Find where the given text appears and provide that cell's center as [x, y] coordinate. 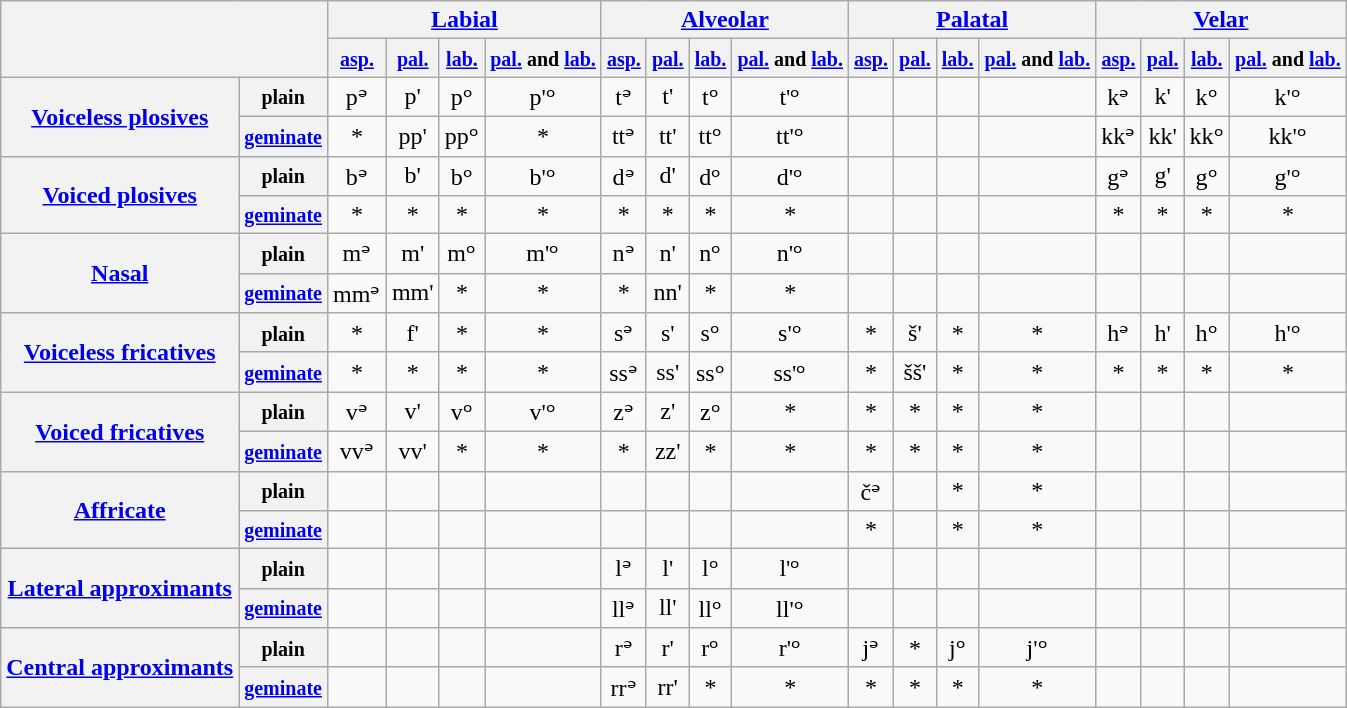
hᵒ [1207, 333]
kᵒ [1207, 97]
k'ᵒ [1288, 97]
Voiced plosives [120, 195]
sᵊ [624, 333]
v'ᵒ [544, 412]
pp' [412, 136]
zz' [668, 451]
m'ᵒ [544, 254]
kᵊ [1119, 97]
r' [668, 648]
kkᵊ [1119, 136]
hᵊ [1119, 333]
m' [412, 254]
v' [412, 412]
p'ᵒ [544, 97]
s' [668, 333]
mmᵊ [358, 293]
tt'ᵒ [790, 136]
dᵊ [624, 176]
rᵒ [710, 648]
j'ᵒ [1038, 648]
Palatal [972, 20]
mm' [412, 293]
rr' [668, 687]
jᵊ [872, 648]
Central approximants [120, 668]
Velar [1222, 20]
ttᵒ [710, 136]
Voiceless fricatives [120, 352]
b'ᵒ [544, 176]
kk' [1162, 136]
ppᵒ [462, 136]
tᵒ [710, 97]
Voiced fricatives [120, 432]
d'ᵒ [790, 176]
ss'ᵒ [790, 372]
n' [668, 254]
lᵒ [710, 569]
nᵒ [710, 254]
kk'ᵒ [1288, 136]
tᵊ [624, 97]
llᵒ [710, 608]
t' [668, 97]
pᵒ [462, 97]
g' [1162, 176]
llᵊ [624, 608]
h'ᵒ [1288, 333]
ssᵒ [710, 372]
k' [1162, 97]
r'ᵒ [790, 648]
kkᵒ [1207, 136]
z' [668, 412]
t'ᵒ [790, 97]
l'ᵒ [790, 569]
b' [412, 176]
jᵒ [958, 648]
gᵒ [1207, 176]
vvᵊ [358, 451]
ll' [668, 608]
bᵊ [358, 176]
f' [412, 333]
p' [412, 97]
ll'ᵒ [790, 608]
mᵊ [358, 254]
s'ᵒ [790, 333]
tt' [668, 136]
vᵒ [462, 412]
l' [668, 569]
Affricate [120, 510]
Alveolar [724, 20]
čᵊ [872, 491]
šš' [916, 372]
vv' [412, 451]
š' [916, 333]
gᵊ [1119, 176]
lᵊ [624, 569]
pᵊ [358, 97]
zᵊ [624, 412]
Lateral approximants [120, 588]
nn' [668, 293]
vᵊ [358, 412]
zᵒ [710, 412]
dᵒ [710, 176]
sᵒ [710, 333]
ssᵊ [624, 372]
rrᵊ [624, 687]
rᵊ [624, 648]
Nasal [120, 274]
h' [1162, 333]
g'ᵒ [1288, 176]
n'ᵒ [790, 254]
ttᵊ [624, 136]
ss' [668, 372]
nᵊ [624, 254]
bᵒ [462, 176]
Labial [465, 20]
mᵒ [462, 254]
Voiceless plosives [120, 116]
d' [668, 176]
